Identify which cell holds the provided text, then report its [X, Y] central coordinate. 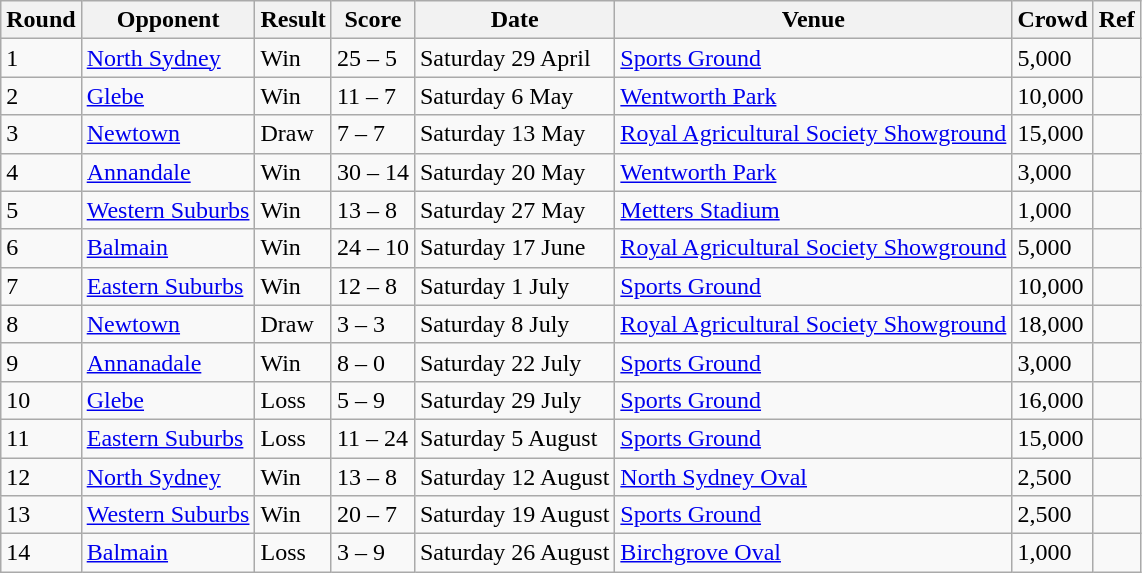
Saturday 20 May [514, 172]
25 – 5 [372, 58]
11 – 7 [372, 96]
Round [41, 20]
Date [514, 20]
13 [41, 515]
Saturday 13 May [514, 134]
16,000 [1052, 400]
Opponent [168, 20]
Saturday 22 July [514, 362]
Metters Stadium [814, 210]
20 – 7 [372, 515]
Ref [1116, 20]
Saturday 8 July [514, 324]
Result [293, 20]
Saturday 26 August [514, 553]
11 – 24 [372, 438]
3 – 3 [372, 324]
10 [41, 400]
Saturday 5 August [514, 438]
Saturday 27 May [514, 210]
8 [41, 324]
7 [41, 286]
Saturday 6 May [514, 96]
24 – 10 [372, 248]
Annanadale [168, 362]
Venue [814, 20]
North Sydney Oval [814, 477]
5 [41, 210]
30 – 14 [372, 172]
3 – 9 [372, 553]
7 – 7 [372, 134]
Birchgrove Oval [814, 553]
Saturday 19 August [514, 515]
18,000 [1052, 324]
Saturday 12 August [514, 477]
Saturday 29 July [514, 400]
14 [41, 553]
3 [41, 134]
12 – 8 [372, 286]
9 [41, 362]
Score [372, 20]
4 [41, 172]
Saturday 29 April [514, 58]
12 [41, 477]
5 – 9 [372, 400]
2 [41, 96]
6 [41, 248]
Saturday 17 June [514, 248]
Crowd [1052, 20]
Saturday 1 July [514, 286]
8 – 0 [372, 362]
Annandale [168, 172]
1 [41, 58]
11 [41, 438]
